Output the [X, Y] coordinate of the center of the cell containing the given text.  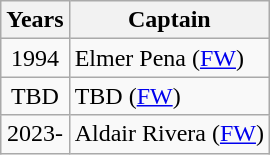
Years [35, 20]
1994 [35, 58]
Elmer Pena (FW) [169, 58]
TBD [35, 96]
TBD (FW) [169, 96]
2023- [35, 134]
Captain [169, 20]
Aldair Rivera (FW) [169, 134]
